Identify which cell holds the provided text, then report its (x, y) central coordinate. 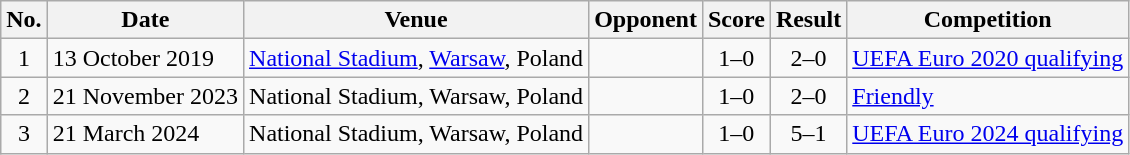
Score (736, 20)
2 (24, 96)
13 October 2019 (145, 58)
Competition (988, 20)
21 November 2023 (145, 96)
21 March 2024 (145, 134)
Date (145, 20)
Friendly (988, 96)
1 (24, 58)
Opponent (646, 20)
Result (808, 20)
No. (24, 20)
UEFA Euro 2024 qualifying (988, 134)
5–1 (808, 134)
UEFA Euro 2020 qualifying (988, 58)
3 (24, 134)
Venue (416, 20)
